Detect which cell encompasses the target text, then output its [x, y] center coordinate. 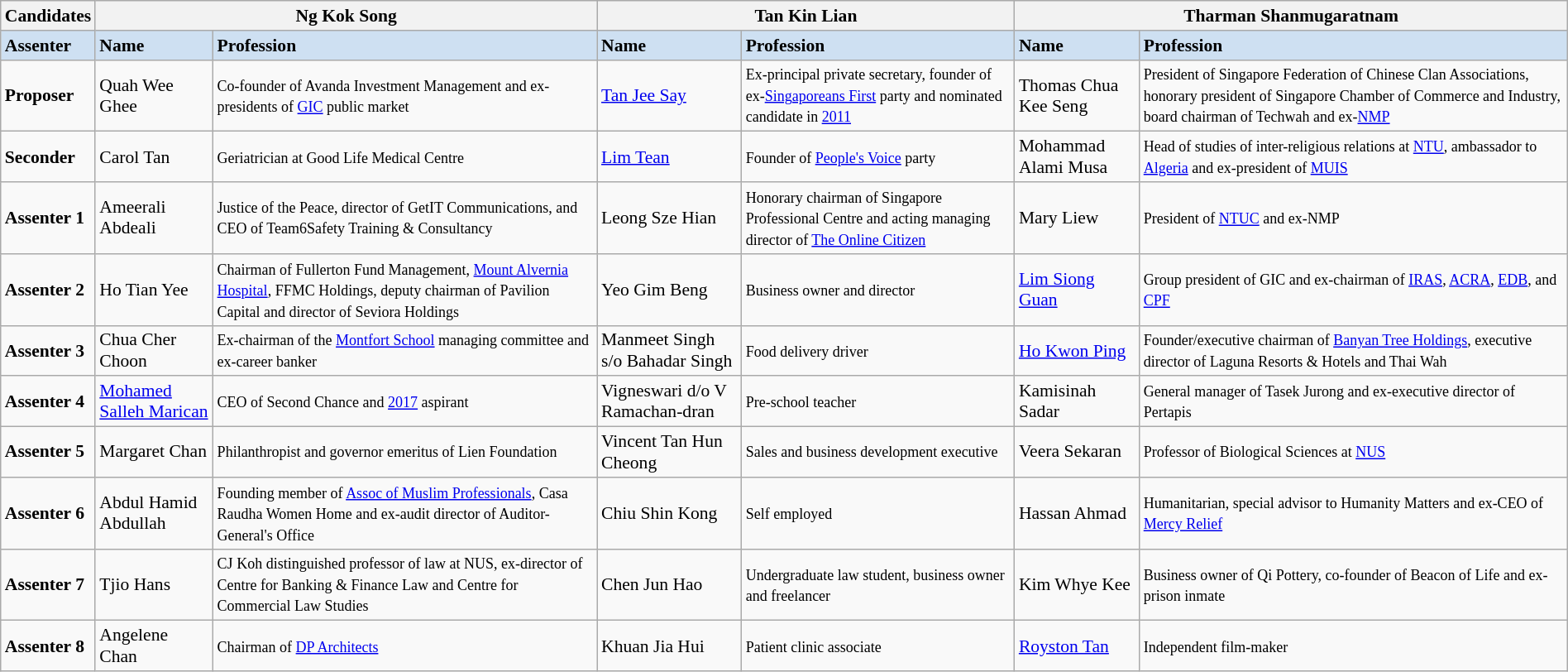
Assenter 3 [48, 351]
Mary Liew [1077, 218]
Assenter 1 [48, 218]
Tan Jee Say [670, 96]
Khuan Jia Hui [670, 646]
Royston Tan [1077, 646]
Patient clinic associate [878, 646]
Chen Jun Hao [670, 584]
Yeo Gim Beng [670, 290]
Carol Tan [154, 157]
Self employed [878, 513]
Pre-school teacher [878, 402]
General manager of Tasek Jurong and ex-executive director of Pertapis [1354, 402]
Angelene Chan [154, 646]
Sales and business development executive [878, 452]
Humanitarian, special advisor to Humanity Matters and ex-CEO of Mercy Relief [1354, 513]
CJ Koh distinguished professor of law at NUS, ex-director of Centre for Banking & Finance Law and Centre for Commercial Law Studies [405, 584]
Ho Kwon Ping [1077, 351]
Food delivery driver [878, 351]
Kim Whye Kee [1077, 584]
Chairman of DP Architects [405, 646]
Assenter 8 [48, 646]
Mohamed Salleh Marican [154, 402]
Ex-chairman of the Montfort School managing committee and ex-career banker [405, 351]
Seconder [48, 157]
Undergraduate law student, business owner and freelancer [878, 584]
Lim Siong Guan [1077, 290]
Veera Sekaran [1077, 452]
Head of studies of inter-religious relations at NTU, ambassador to Algeria and ex-president of MUIS [1354, 157]
Founder/executive chairman of Banyan Tree Holdings, executive director of Laguna Resorts & Hotels and Thai Wah [1354, 351]
Kamisinah Sadar [1077, 402]
Ng Kok Song [346, 16]
Honorary chairman of Singapore Professional Centre and acting managing director of The Online Citizen [878, 218]
Tan Kin Lian [806, 16]
Ameerali Abdeali [154, 218]
Ex-principal private secretary, founder of ex-Singaporeans First party and nominated candidate in 2011 [878, 96]
Lim Tean [670, 157]
Assenter 2 [48, 290]
Professor of Biological Sciences at NUS [1354, 452]
Justice of the Peace, director of GetIT Communications, and CEO of Team6Safety Training & Consultancy [405, 218]
Manmeet Singh s/o Bahadar Singh [670, 351]
Founder of People's Voice party [878, 157]
Philanthropist and governor emeritus of Lien Foundation [405, 452]
Chiu Shin Kong [670, 513]
Proposer [48, 96]
Mohammad Alami Musa [1077, 157]
Business owner of Qi Pottery, co-founder of Beacon of Life and ex-prison inmate [1354, 584]
Geriatrician at Good Life Medical Centre [405, 157]
Independent film-maker [1354, 646]
Assenter 4 [48, 402]
Tjio Hans [154, 584]
Vigneswari d/o V Ramachan-dran [670, 402]
Co-founder of Avanda Investment Management and ex-presidents of GIC public market [405, 96]
Assenter [48, 46]
Abdul Hamid Abdullah [154, 513]
Candidates [48, 16]
President of NTUC and ex-NMP [1354, 218]
Chua Cher Choon [154, 351]
Ho Tian Yee [154, 290]
Assenter 6 [48, 513]
Thomas Chua Kee Seng [1077, 96]
Founding member of Assoc of Muslim Professionals, Casa Raudha Women Home and ex-audit director of Auditor-General's Office [405, 513]
Quah Wee Ghee [154, 96]
Tharman Shanmugaratnam [1291, 16]
Assenter 5 [48, 452]
Leong Sze Hian [670, 218]
Business owner and director [878, 290]
Margaret Chan [154, 452]
Assenter 7 [48, 584]
Hassan Ahmad [1077, 513]
Group president of GIC and ex-chairman of IRAS, ACRA, EDB, and CPF [1354, 290]
Chairman of Fullerton Fund Management, Mount Alvernia Hospital, FFMC Holdings, deputy chairman of Pavilion Capital and director of Seviora Holdings [405, 290]
Vincent Tan Hun Cheong [670, 452]
CEO of Second Chance and 2017 aspirant [405, 402]
